Scan for the cell matching the given text and deliver its [x, y] coordinate at center. 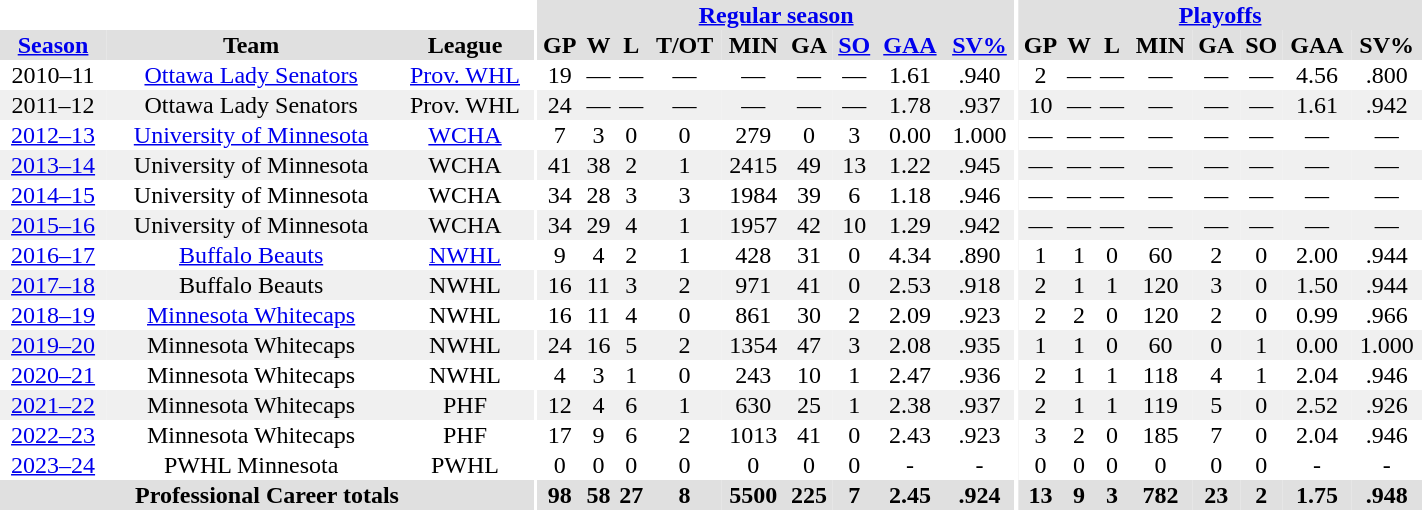
2017–18 [53, 285]
2.09 [910, 315]
.924 [979, 495]
Playoffs [1220, 15]
2021–22 [53, 405]
1354 [753, 345]
5500 [753, 495]
Team [251, 45]
1957 [753, 225]
2415 [753, 165]
2012–13 [53, 135]
2020–21 [53, 375]
League [465, 45]
38 [598, 165]
17 [560, 435]
39 [809, 195]
2.52 [1318, 405]
1013 [753, 435]
119 [1160, 405]
2.47 [910, 375]
1.22 [910, 165]
25 [809, 405]
Season [53, 45]
0.99 [1318, 315]
58 [598, 495]
29 [598, 225]
.926 [1386, 405]
118 [1160, 375]
42 [809, 225]
185 [1160, 435]
12 [560, 405]
49 [809, 165]
19 [560, 75]
225 [809, 495]
28 [598, 195]
279 [753, 135]
1.18 [910, 195]
782 [1160, 495]
2.38 [910, 405]
47 [809, 345]
861 [753, 315]
1.50 [1318, 285]
2013–14 [53, 165]
1.78 [910, 105]
8 [685, 495]
2.45 [910, 495]
2016–17 [53, 255]
1.29 [910, 225]
Professional Career totals [267, 495]
2014–15 [53, 195]
27 [632, 495]
30 [809, 315]
.940 [979, 75]
.966 [1386, 315]
1.75 [1318, 495]
.890 [979, 255]
2019–20 [53, 345]
4.34 [910, 255]
31 [809, 255]
630 [753, 405]
T/OT [685, 45]
2023–24 [53, 465]
.800 [1386, 75]
971 [753, 285]
2011–12 [53, 105]
2015–16 [53, 225]
4.56 [1318, 75]
.936 [979, 375]
.948 [1386, 495]
2.00 [1318, 255]
2.43 [910, 435]
23 [1216, 495]
PWHL Minnesota [251, 465]
243 [753, 375]
2018–19 [53, 315]
.945 [979, 165]
98 [560, 495]
2022–23 [53, 435]
Regular season [776, 15]
PWHL [465, 465]
.935 [979, 345]
428 [753, 255]
2.08 [910, 345]
1984 [753, 195]
2.53 [910, 285]
2010–11 [53, 75]
.918 [979, 285]
